For the text-containing cell, return its midpoint in [x, y] coordinate format. 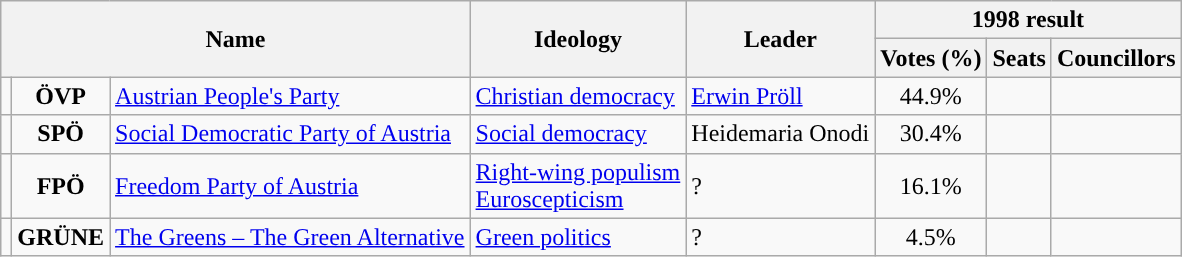
1998 result [1028, 20]
FPÖ [61, 186]
16.1% [931, 186]
4.5% [931, 237]
30.4% [931, 134]
Seats [1019, 58]
Votes (%) [931, 58]
SPÖ [61, 134]
44.9% [931, 96]
ÖVP [61, 96]
Christian democracy [578, 96]
Name [236, 39]
Social Democratic Party of Austria [290, 134]
Heidemaria Onodi [780, 134]
Green politics [578, 237]
Erwin Pröll [780, 96]
The Greens – The Green Alternative [290, 237]
GRÜNE [61, 237]
Right-wing populismEuroscepticism [578, 186]
Austrian People's Party [290, 96]
Social democracy [578, 134]
Freedom Party of Austria [290, 186]
Ideology [578, 39]
Leader [780, 39]
Councillors [1116, 58]
